Determine the [X, Y] coordinate at the center of the cell enclosing the given text.  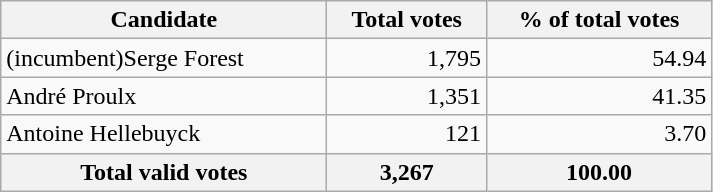
41.35 [598, 96]
100.00 [598, 172]
(incumbent)Serge Forest [164, 58]
54.94 [598, 58]
121 [406, 134]
1,351 [406, 96]
André Proulx [164, 96]
1,795 [406, 58]
Total votes [406, 20]
Candidate [164, 20]
Total valid votes [164, 172]
3,267 [406, 172]
3.70 [598, 134]
% of total votes [598, 20]
Antoine Hellebuyck [164, 134]
